Search for the cell housing the specified text and yield its (X, Y) center coordinate. 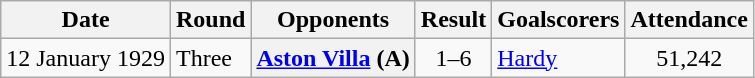
Goalscorers (558, 20)
12 January 1929 (86, 58)
Opponents (333, 20)
1–6 (453, 58)
Date (86, 20)
Aston Villa (A) (333, 58)
Hardy (558, 58)
Attendance (689, 20)
Round (210, 20)
Result (453, 20)
Three (210, 58)
51,242 (689, 58)
